Locate the cell with the specified text and output its [X, Y] center coordinate. 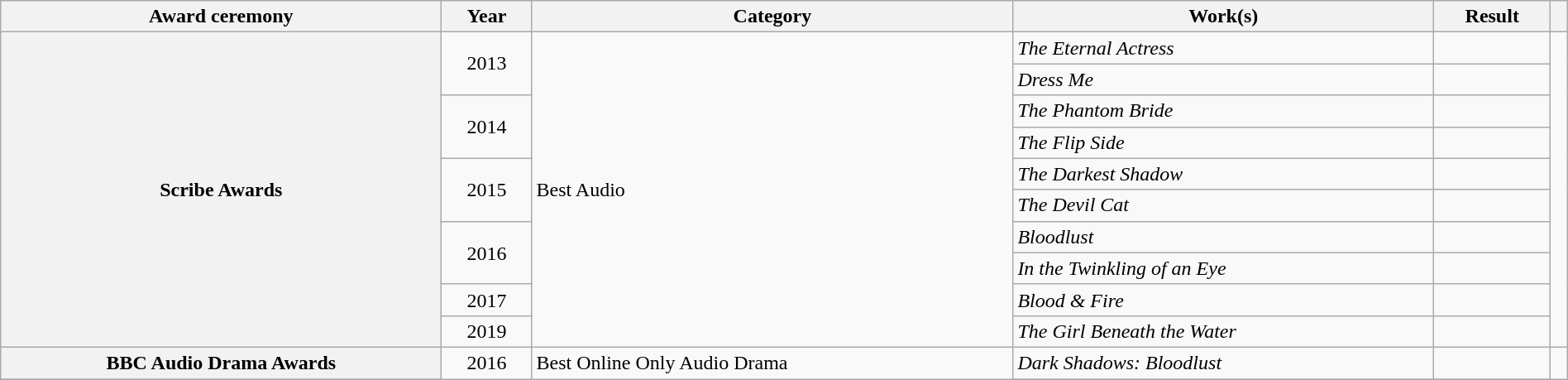
Bloodlust [1224, 237]
BBC Audio Drama Awards [222, 363]
Scribe Awards [222, 190]
Best Audio [772, 190]
The Flip Side [1224, 142]
In the Twinkling of an Eye [1224, 268]
2014 [486, 127]
The Eternal Actress [1224, 48]
Dress Me [1224, 79]
Award ceremony [222, 17]
Work(s) [1224, 17]
Best Online Only Audio Drama [772, 363]
The Darkest Shadow [1224, 174]
The Devil Cat [1224, 205]
Year [486, 17]
2013 [486, 64]
2015 [486, 190]
2017 [486, 300]
The Phantom Bride [1224, 111]
The Girl Beneath the Water [1224, 331]
Blood & Fire [1224, 300]
Result [1492, 17]
Category [772, 17]
Dark Shadows: Bloodlust [1224, 363]
2019 [486, 331]
